Capture the cell that displays the provided text and extract its (X, Y) central coordinate. 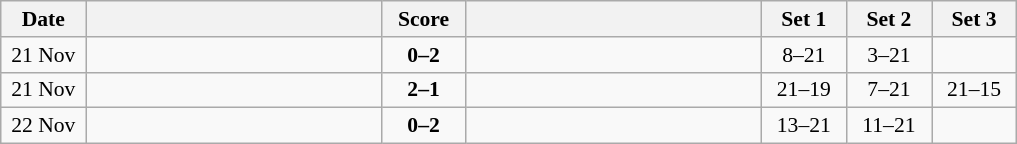
11–21 (888, 126)
Score (424, 19)
8–21 (804, 55)
21–19 (804, 90)
22 Nov (44, 126)
21–15 (974, 90)
7–21 (888, 90)
3–21 (888, 55)
2–1 (424, 90)
13–21 (804, 126)
Set 1 (804, 19)
Set 3 (974, 19)
Date (44, 19)
Set 2 (888, 19)
